Find where the given text appears and provide that cell's center as (x, y) coordinate. 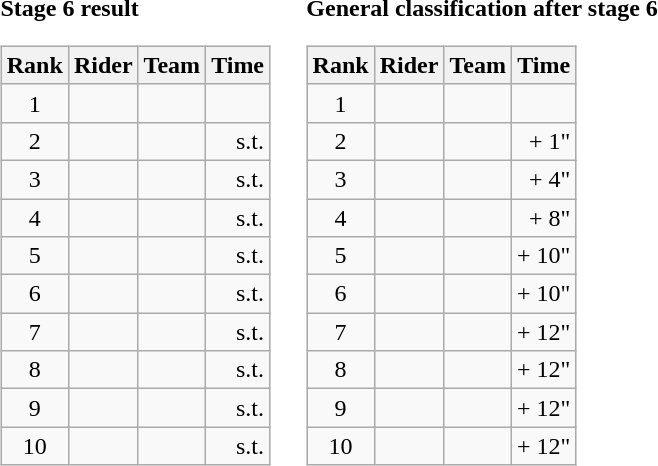
+ 4" (543, 179)
+ 1" (543, 141)
+ 8" (543, 217)
